Find where the given text appears and provide that cell's center as (x, y) coordinate. 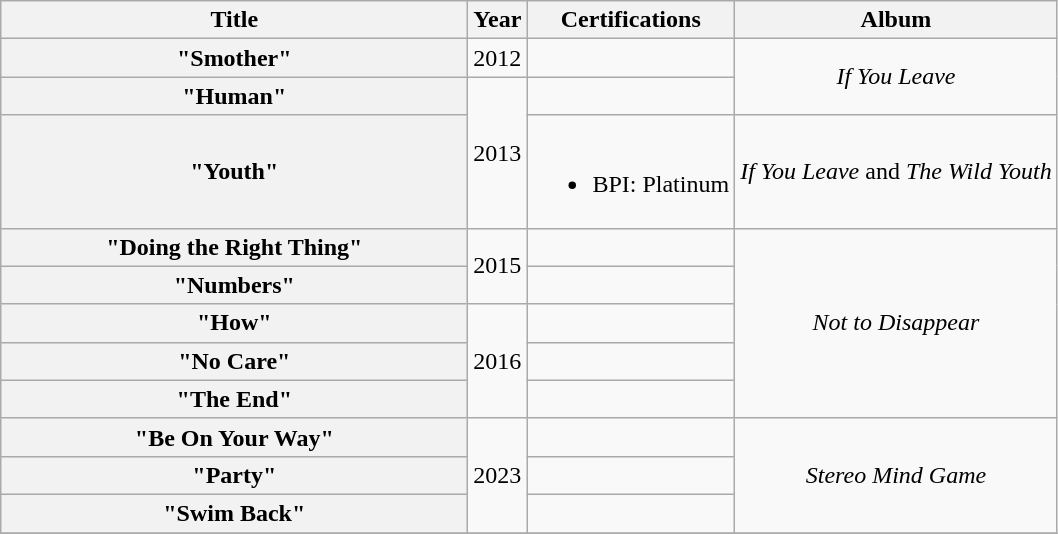
2013 (498, 152)
2012 (498, 58)
"Be On Your Way" (234, 437)
If You Leave (896, 77)
BPI: Platinum (631, 172)
2016 (498, 361)
"Numbers" (234, 285)
"How" (234, 323)
2015 (498, 266)
Year (498, 20)
"Doing the Right Thing" (234, 247)
"No Care" (234, 361)
Title (234, 20)
"Human" (234, 96)
"Youth" (234, 172)
"Swim Back" (234, 513)
Certifications (631, 20)
2023 (498, 475)
"Smother" (234, 58)
Album (896, 20)
Stereo Mind Game (896, 475)
"Party" (234, 475)
Not to Disappear (896, 323)
"The End" (234, 399)
If You Leave and The Wild Youth (896, 172)
